Pinpoint the cell where the given text exists, returning its [X, Y] midpoint coordinate. 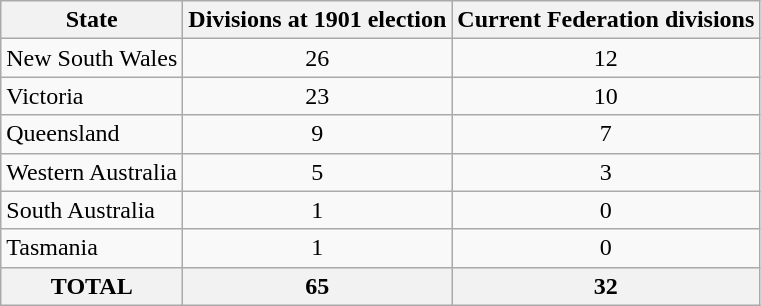
10 [606, 96]
Victoria [92, 96]
Western Australia [92, 172]
26 [318, 58]
9 [318, 134]
23 [318, 96]
12 [606, 58]
7 [606, 134]
Divisions at 1901 election [318, 20]
TOTAL [92, 286]
New South Wales [92, 58]
5 [318, 172]
3 [606, 172]
Tasmania [92, 248]
Queensland [92, 134]
Current Federation divisions [606, 20]
32 [606, 286]
65 [318, 286]
State [92, 20]
South Australia [92, 210]
